Pinpoint the cell where the given text exists, returning its (x, y) midpoint coordinate. 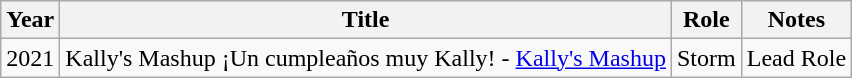
Role (706, 20)
Notes (796, 20)
Year (30, 20)
Storm (706, 58)
Lead Role (796, 58)
Title (366, 20)
Kally's Mashup ¡Un cumpleaños muy Kally! - Kally's Mashup (366, 58)
2021 (30, 58)
